For the text-containing cell, return its midpoint in [X, Y] coordinate format. 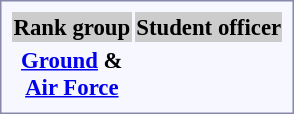
Rank group [72, 27]
Ground &Air Force [72, 74]
Student officer [209, 27]
